Scan for the cell matching the given text and deliver its [X, Y] coordinate at center. 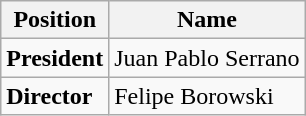
Felipe Borowski [207, 96]
Name [207, 20]
Position [55, 20]
President [55, 58]
Juan Pablo Serrano [207, 58]
Director [55, 96]
